Output the [X, Y] coordinate of the center of the cell containing the given text.  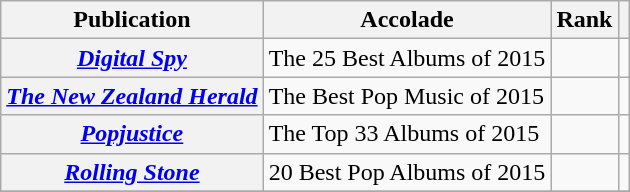
Rolling Stone [132, 172]
Popjustice [132, 134]
Digital Spy [132, 58]
The Top 33 Albums of 2015 [407, 134]
Publication [132, 20]
The Best Pop Music of 2015 [407, 96]
The New Zealand Herald [132, 96]
The 25 Best Albums of 2015 [407, 58]
Rank [584, 20]
20 Best Pop Albums of 2015 [407, 172]
Accolade [407, 20]
